Return [x, y] of the center of cell containing provided text 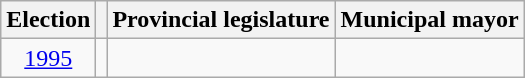
1995 [48, 58]
Election [48, 20]
Provincial legislature [221, 20]
Municipal mayor [430, 20]
